Search for the cell housing the specified text and yield its (X, Y) center coordinate. 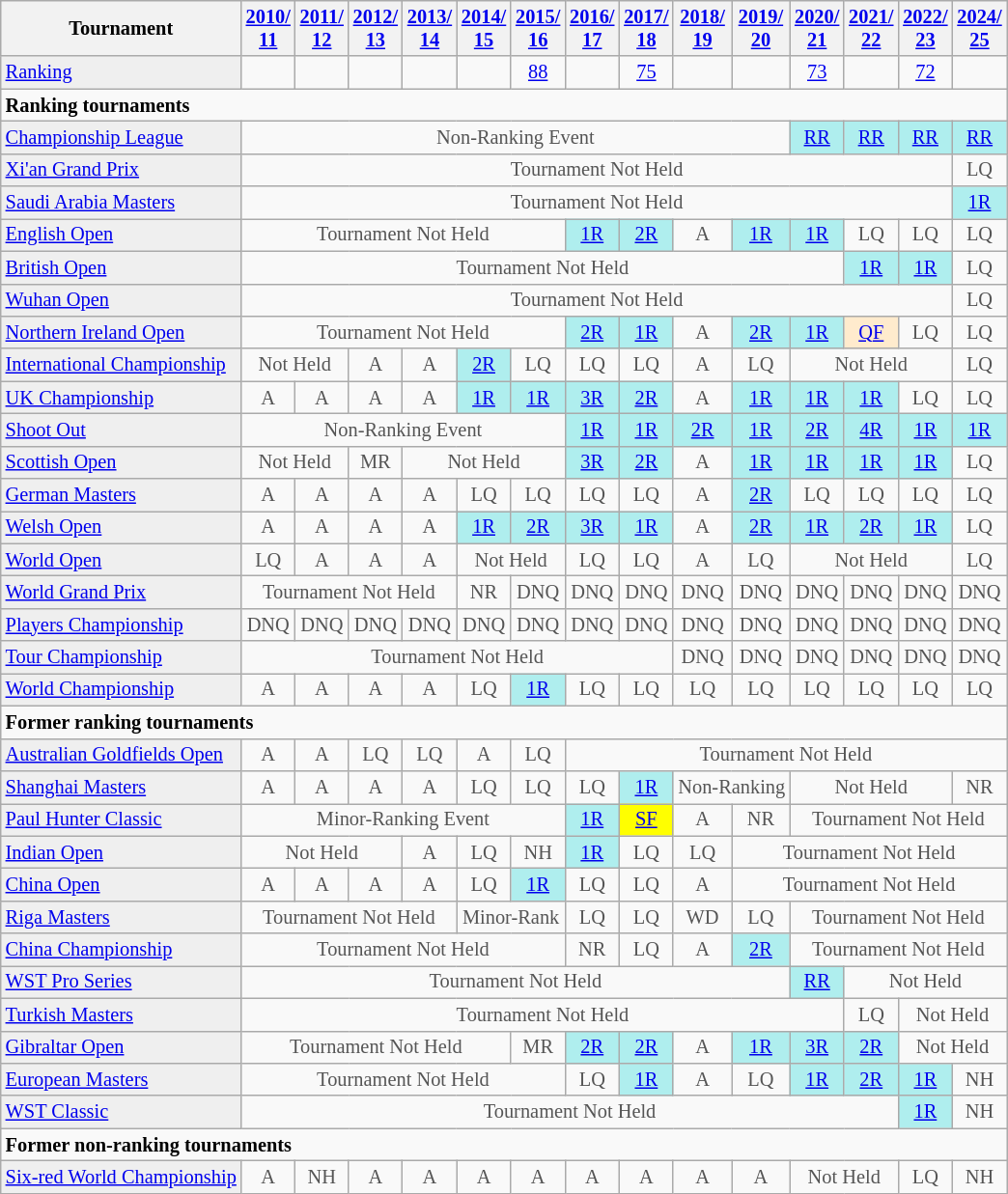
Indian Open (122, 852)
WST Pro Series (122, 982)
China Championship (122, 950)
4R (871, 430)
World Grand Prix (122, 592)
2019/20 (761, 28)
Welsh Open (122, 527)
International Championship (122, 365)
Ranking tournaments (504, 105)
SF (646, 819)
German Masters (122, 495)
China Open (122, 884)
UK Championship (122, 398)
Six-red World Championship (122, 1177)
2020/21 (817, 28)
Australian Goldfields Open (122, 755)
2010/11 (268, 28)
Championship League (122, 137)
2022/23 (925, 28)
Non-Ranking (732, 787)
Riga Masters (122, 917)
Tour Championship (122, 657)
English Open (122, 235)
Shanghai Masters (122, 787)
2016/17 (592, 28)
75 (646, 72)
Saudi Arabia Masters (122, 203)
Former ranking tournaments (504, 722)
WST Classic (122, 1112)
Minor-Rank (511, 917)
2021/22 (871, 28)
Turkish Masters (122, 1014)
2011/12 (322, 28)
WD (702, 917)
QF (871, 332)
Former non-ranking tournaments (504, 1145)
Xi'an Grand Prix (122, 170)
88 (538, 72)
Paul Hunter Classic (122, 819)
Scottish Open (122, 462)
Gibraltar Open (122, 1047)
World Open (122, 560)
2017/18 (646, 28)
2013/14 (430, 28)
2012/13 (376, 28)
Northern Ireland Open (122, 332)
British Open (122, 267)
Ranking (122, 72)
European Masters (122, 1079)
Minor-Ranking Event (404, 819)
2018/19 (702, 28)
2014/15 (484, 28)
World Championship (122, 689)
Players Championship (122, 625)
Wuhan Open (122, 300)
Tournament (122, 28)
72 (925, 72)
2015/16 (538, 28)
2024/25 (979, 28)
73 (817, 72)
Shoot Out (122, 430)
